Find where the given text appears and provide that cell's center as (x, y) coordinate. 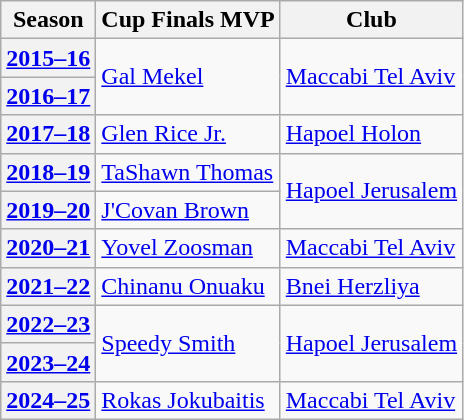
Rokas Jokubaitis (188, 400)
2015–16 (48, 58)
2023–24 (48, 362)
Speedy Smith (188, 343)
Season (48, 20)
2024–25 (48, 400)
2017–18 (48, 134)
2018–19 (48, 172)
2021–22 (48, 286)
2020–21 (48, 248)
Yovel Zoosman (188, 248)
Cup Finals MVP (188, 20)
Glen Rice Jr. (188, 134)
2019–20 (48, 210)
Club (371, 20)
TaShawn Thomas (188, 172)
Bnei Herzliya (371, 286)
Chinanu Onuaku (188, 286)
2016–17 (48, 96)
J'Covan Brown (188, 210)
2022–23 (48, 324)
Gal Mekel (188, 77)
Hapoel Holon (371, 134)
